Return [X, Y] of the center of cell containing provided text 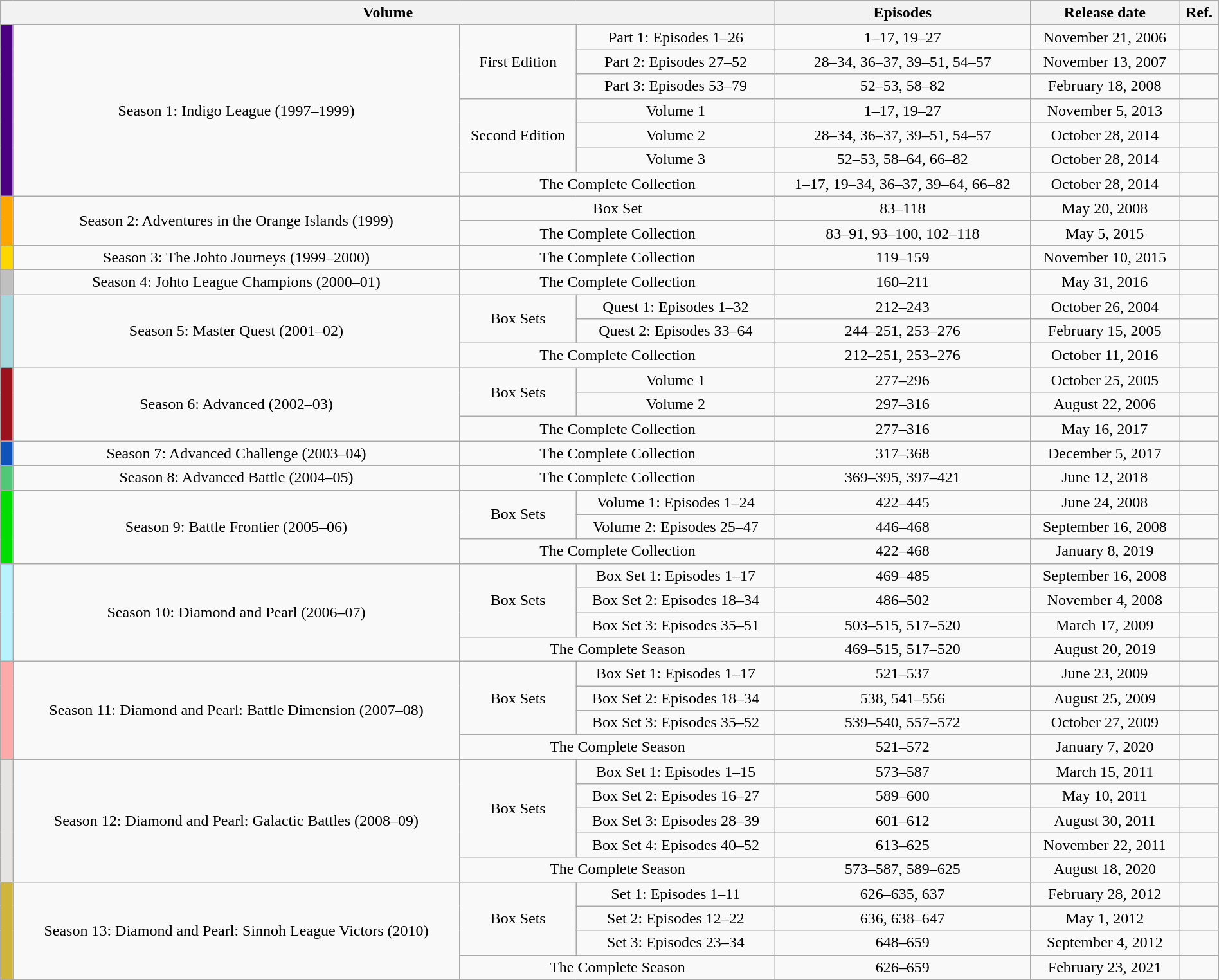
November 22, 2011 [1105, 845]
277–296 [903, 380]
Season 5: Master Quest (2001–02) [237, 331]
573–587, 589–625 [903, 869]
Second Edition [518, 135]
626–659 [903, 967]
March 15, 2011 [1105, 772]
May 16, 2017 [1105, 429]
446–468 [903, 527]
83–91, 93–100, 102–118 [903, 233]
160–211 [903, 282]
October 27, 2009 [1105, 723]
June 24, 2008 [1105, 502]
December 5, 2017 [1105, 453]
March 17, 2009 [1105, 624]
August 25, 2009 [1105, 698]
Box Set 3: Episodes 35–51 [676, 624]
Set 2: Episodes 12–22 [676, 918]
June 23, 2009 [1105, 673]
August 20, 2019 [1105, 649]
422–445 [903, 502]
Season 1: Indigo League (1997–1999) [237, 111]
212–251, 253–276 [903, 356]
469–515, 517–520 [903, 649]
First Edition [518, 62]
83–118 [903, 208]
May 1, 2012 [1105, 918]
636, 638–647 [903, 918]
Ref. [1200, 13]
Box Set 3: Episodes 35–52 [676, 723]
November 21, 2006 [1105, 37]
November 13, 2007 [1105, 62]
October 26, 2004 [1105, 307]
Quest 2: Episodes 33–64 [676, 331]
601–612 [903, 821]
613–625 [903, 845]
Release date [1105, 13]
Part 1: Episodes 1–26 [676, 37]
Part 2: Episodes 27–52 [676, 62]
Season 3: The Johto Journeys (1999–2000) [237, 257]
Set 1: Episodes 1–11 [676, 894]
Volume 1: Episodes 1–24 [676, 502]
538, 541–556 [903, 698]
277–316 [903, 429]
May 10, 2011 [1105, 796]
244–251, 253–276 [903, 331]
Season 12: Diamond and Pearl: Galactic Battles (2008–09) [237, 821]
Box Set 1: Episodes 1–15 [676, 772]
573–587 [903, 772]
Box Set 2: Episodes 16–27 [676, 796]
October 25, 2005 [1105, 380]
212–243 [903, 307]
Season 13: Diamond and Pearl: Sinnoh League Victors (2010) [237, 930]
February 18, 2008 [1105, 86]
Box Set 3: Episodes 28–39 [676, 821]
August 22, 2006 [1105, 404]
January 8, 2019 [1105, 551]
October 11, 2016 [1105, 356]
January 7, 2020 [1105, 747]
Volume [388, 13]
589–600 [903, 796]
486–502 [903, 600]
1–17, 19–34, 36–37, 39–64, 66–82 [903, 184]
Volume 3 [676, 159]
Season 11: Diamond and Pearl: Battle Dimension (2007–08) [237, 710]
February 15, 2005 [1105, 331]
469–485 [903, 576]
503–515, 517–520 [903, 624]
November 4, 2008 [1105, 600]
August 30, 2011 [1105, 821]
May 31, 2016 [1105, 282]
November 10, 2015 [1105, 257]
May 20, 2008 [1105, 208]
Episodes [903, 13]
Season 2: Adventures in the Orange Islands (1999) [237, 221]
Set 3: Episodes 23–34 [676, 943]
119–159 [903, 257]
317–368 [903, 453]
Volume 2: Episodes 25–47 [676, 527]
February 28, 2012 [1105, 894]
February 23, 2021 [1105, 967]
June 12, 2018 [1105, 478]
Box Set [617, 208]
Season 4: Johto League Champions (2000–01) [237, 282]
297–316 [903, 404]
52–53, 58–82 [903, 86]
Quest 1: Episodes 1–32 [676, 307]
September 4, 2012 [1105, 943]
626–635, 637 [903, 894]
May 5, 2015 [1105, 233]
52–53, 58–64, 66–82 [903, 159]
521–572 [903, 747]
Box Set 4: Episodes 40–52 [676, 845]
539–540, 557–572 [903, 723]
Part 3: Episodes 53–79 [676, 86]
August 18, 2020 [1105, 869]
Season 10: Diamond and Pearl (2006–07) [237, 612]
369–395, 397–421 [903, 478]
November 5, 2013 [1105, 111]
422–468 [903, 551]
Season 8: Advanced Battle (2004–05) [237, 478]
648–659 [903, 943]
Season 9: Battle Frontier (2005–06) [237, 527]
Season 7: Advanced Challenge (2003–04) [237, 453]
Season 6: Advanced (2002–03) [237, 404]
521–537 [903, 673]
